Output the (X, Y) coordinate of the center of the cell containing the given text.  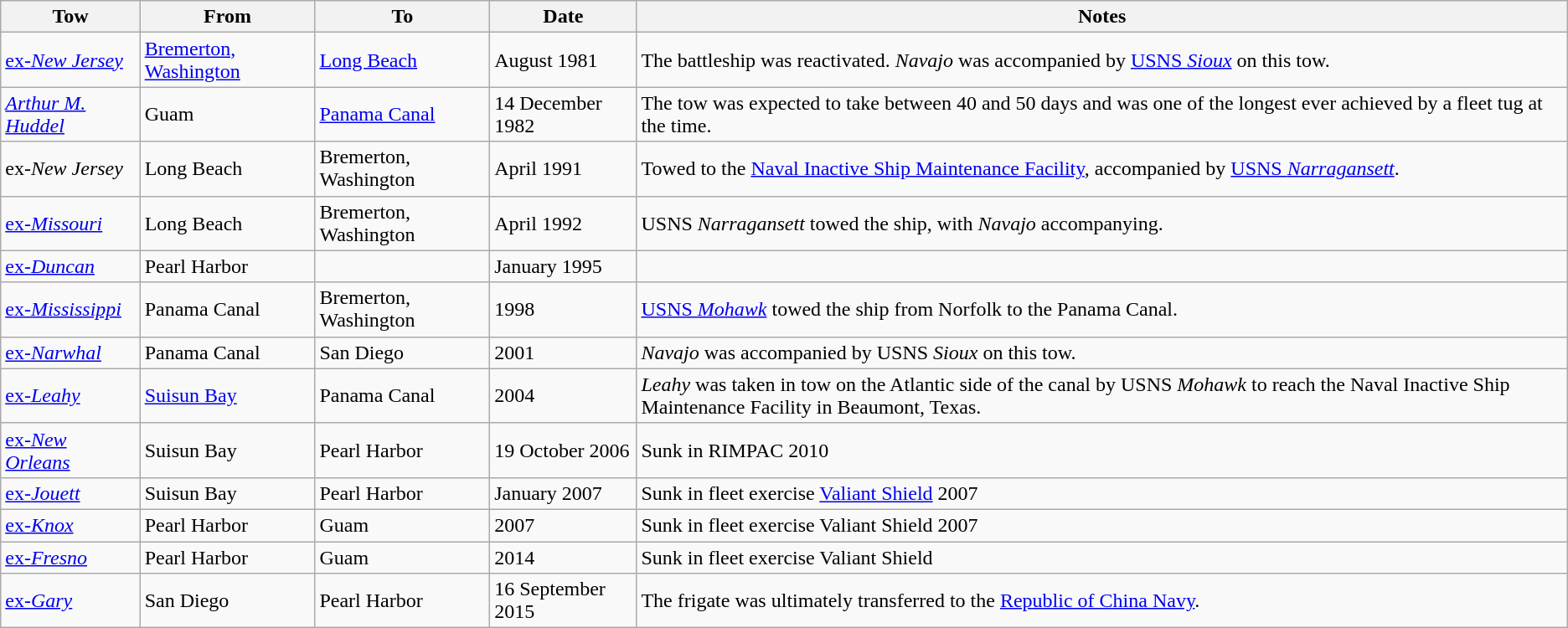
Towed to the Naval Inactive Ship Maintenance Facility, accompanied by USNS Narragansett. (1102, 169)
August 1981 (563, 60)
The battleship was reactivated. Navajo was accompanied by USNS Sioux on this tow. (1102, 60)
14 December 1982 (563, 114)
ex-Narwhal (70, 353)
19 October 2006 (563, 450)
Arthur M. Huddel (70, 114)
January 1995 (563, 266)
April 1991 (563, 169)
January 2007 (563, 493)
ex-Leahy (70, 395)
ex-Duncan (70, 266)
2014 (563, 557)
The frigate was ultimately transferred to the Republic of China Navy. (1102, 601)
Sunk in fleet exercise Valiant Shield (1102, 557)
April 1992 (563, 223)
Sunk in RIMPAC 2010 (1102, 450)
ex-Mississippi (70, 310)
ex-Missouri (70, 223)
1998 (563, 310)
To (402, 17)
USNS Mohawk towed the ship from Norfolk to the Panama Canal. (1102, 310)
Tow (70, 17)
16 September 2015 (563, 601)
Navajo was accompanied by USNS Sioux on this tow. (1102, 353)
ex-Gary (70, 601)
2004 (563, 395)
2001 (563, 353)
ex-Jouett (70, 493)
2007 (563, 525)
The tow was expected to take between 40 and 50 days and was one of the longest ever achieved by a fleet tug at the time. (1102, 114)
ex-Knox (70, 525)
ex-Fresno (70, 557)
Notes (1102, 17)
Date (563, 17)
Leahy was taken in tow on the Atlantic side of the canal by USNS Mohawk to reach the Naval Inactive Ship Maintenance Facility in Beaumont, Texas. (1102, 395)
USNS Narragansett towed the ship, with Navajo accompanying. (1102, 223)
From (228, 17)
ex-New Orleans (70, 450)
